Return (x, y) of the center of cell containing provided text 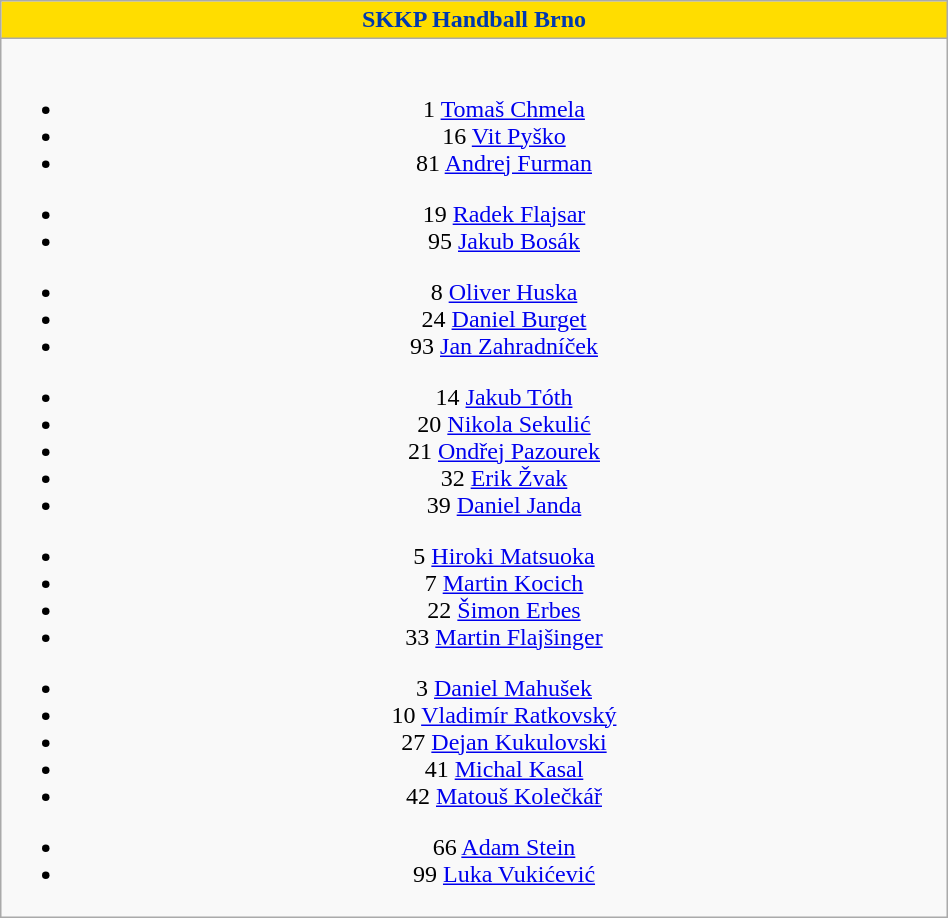
SKKP Handball Brno (474, 20)
